Search for the cell housing the specified text and yield its [X, Y] center coordinate. 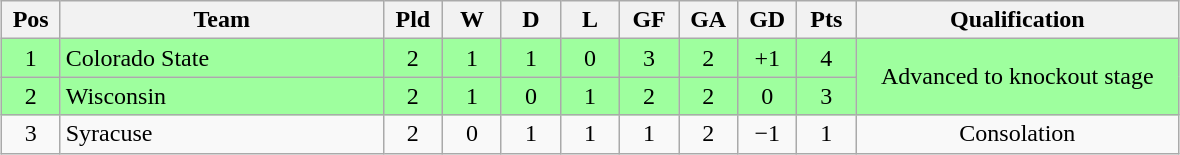
Pld [412, 20]
Consolation [1018, 134]
GD [768, 20]
Team [222, 20]
4 [826, 58]
+1 [768, 58]
Qualification [1018, 20]
Wisconsin [222, 96]
GF [650, 20]
Pts [826, 20]
Syracuse [222, 134]
GA [708, 20]
−1 [768, 134]
W [472, 20]
Advanced to knockout stage [1018, 77]
L [590, 20]
Pos [30, 20]
D [530, 20]
Colorado State [222, 58]
